Extract the [x, y] coordinate from the center of the cell holding the provided text.  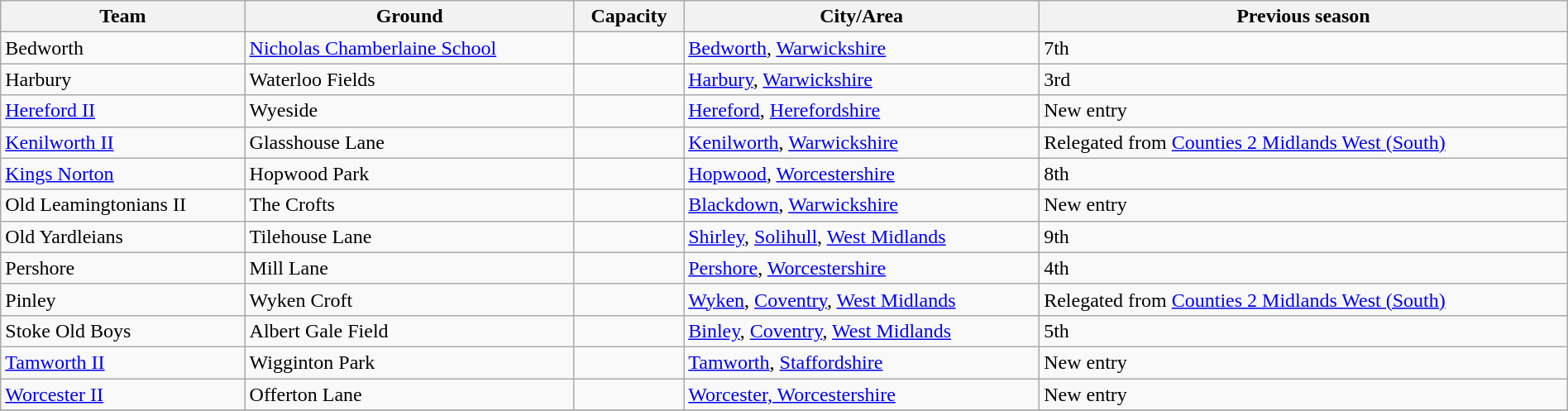
Kings Norton [122, 174]
Old Leamingtonians II [122, 205]
Wyken, Coventry, West Midlands [862, 299]
Hopwood Park [409, 174]
Pershore [122, 268]
Tamworth II [122, 362]
Kenilworth, Warwickshire [862, 142]
8th [1303, 174]
Team [122, 17]
Albert Gale Field [409, 331]
Capacity [629, 17]
Bedworth [122, 48]
Ground [409, 17]
Harbury [122, 79]
Hopwood, Worcestershire [862, 174]
Offerton Lane [409, 394]
Previous season [1303, 17]
Harbury, Warwickshire [862, 79]
5th [1303, 331]
Binley, Coventry, West Midlands [862, 331]
Waterloo Fields [409, 79]
The Crofts [409, 205]
Hereford II [122, 111]
Hereford, Herefordshire [862, 111]
City/Area [862, 17]
Tamworth, Staffordshire [862, 362]
Pershore, Worcestershire [862, 268]
Shirley, Solihull, West Midlands [862, 237]
Bedworth, Warwickshire [862, 48]
Tilehouse Lane [409, 237]
Mill Lane [409, 268]
Worcester, Worcestershire [862, 394]
Nicholas Chamberlaine School [409, 48]
Worcester II [122, 394]
Old Yardleians [122, 237]
3rd [1303, 79]
9th [1303, 237]
Blackdown, Warwickshire [862, 205]
Wyken Croft [409, 299]
7th [1303, 48]
Wigginton Park [409, 362]
Kenilworth II [122, 142]
Pinley [122, 299]
Wyeside [409, 111]
Glasshouse Lane [409, 142]
Stoke Old Boys [122, 331]
4th [1303, 268]
